Output the [X, Y] coordinate of the center of the cell containing the given text.  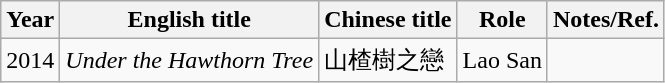
English title [190, 20]
Under the Hawthorn Tree [190, 60]
山楂樹之戀 [388, 60]
Notes/Ref. [606, 20]
Chinese title [388, 20]
Year [30, 20]
Role [502, 20]
Lao San [502, 60]
2014 [30, 60]
